Return the [X, Y] coordinate for the center point of the cell that contains the specified text.  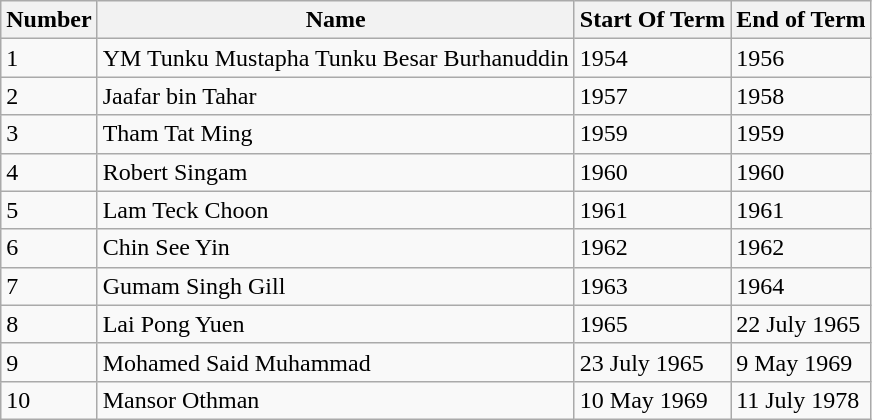
4 [49, 172]
5 [49, 210]
8 [49, 324]
1965 [652, 324]
Start Of Term [652, 20]
1958 [801, 96]
1964 [801, 286]
Jaafar bin Tahar [336, 96]
End of Term [801, 20]
11 July 1978 [801, 400]
Lai Pong Yuen [336, 324]
Gumam Singh Gill [336, 286]
Tham Tat Ming [336, 134]
Number [49, 20]
3 [49, 134]
1 [49, 58]
1957 [652, 96]
10 [49, 400]
1963 [652, 286]
22 July 1965 [801, 324]
6 [49, 248]
1956 [801, 58]
Mansor Othman [336, 400]
Mohamed Said Muhammad [336, 362]
23 July 1965 [652, 362]
9 [49, 362]
Lam Teck Choon [336, 210]
1954 [652, 58]
Name [336, 20]
2 [49, 96]
YM Tunku Mustapha Tunku Besar Burhanuddin [336, 58]
Chin See Yin [336, 248]
Robert Singam [336, 172]
10 May 1969 [652, 400]
9 May 1969 [801, 362]
7 [49, 286]
